Extract the (x, y) coordinate from the center of the cell holding the provided text.  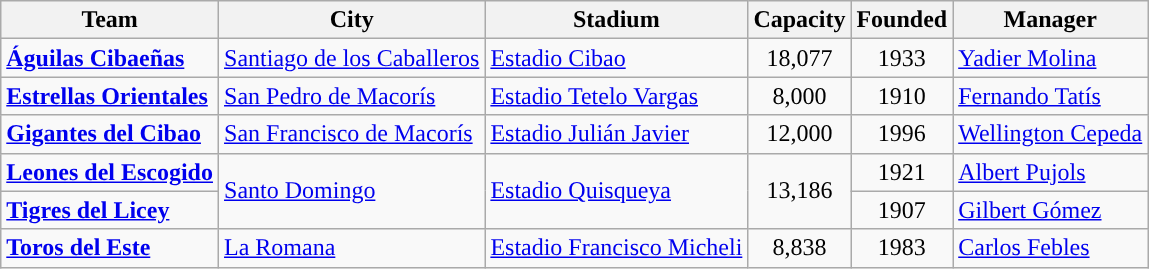
Wellington Cepeda (1050, 134)
12,000 (800, 134)
Albert Pujols (1050, 172)
Tigres del Licey (110, 210)
Estadio Tetelo Vargas (616, 96)
Estadio Julián Javier (616, 134)
1996 (902, 134)
8,000 (800, 96)
Estrellas Orientales (110, 96)
Manager (1050, 20)
1983 (902, 248)
Toros del Este (110, 248)
Founded (902, 20)
18,077 (800, 58)
Stadium (616, 20)
Santiago de los Caballeros (352, 58)
8,838 (800, 248)
Carlos Febles (1050, 248)
Gilbert Gómez (1050, 210)
Team (110, 20)
Fernando Tatís (1050, 96)
Estadio Quisqueya (616, 191)
1907 (902, 210)
City (352, 20)
La Romana (352, 248)
Yadier Molina (1050, 58)
Gigantes del Cibao (110, 134)
Estadio Francisco Micheli (616, 248)
Capacity (800, 20)
San Pedro de Macorís (352, 96)
1910 (902, 96)
Águilas Cibaeñas (110, 58)
1933 (902, 58)
Leones del Escogido (110, 172)
1921 (902, 172)
San Francisco de Macorís (352, 134)
Santo Domingo (352, 191)
Estadio Cibao (616, 58)
13,186 (800, 191)
